For the text-containing cell, return its midpoint in [x, y] coordinate format. 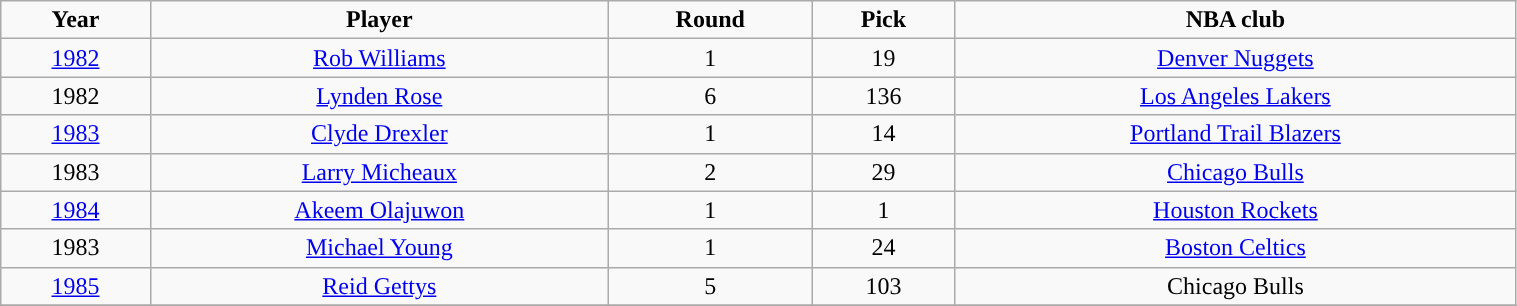
Akeem Olajuwon [379, 210]
5 [710, 286]
Rob Williams [379, 58]
Reid Gettys [379, 286]
1984 [76, 210]
29 [884, 172]
Player [379, 20]
24 [884, 248]
103 [884, 286]
2 [710, 172]
136 [884, 96]
NBA club [1236, 20]
Michael Young [379, 248]
Clyde Drexler [379, 134]
1985 [76, 286]
Year [76, 20]
Portland Trail Blazers [1236, 134]
Pick [884, 20]
Larry Micheaux [379, 172]
14 [884, 134]
Lynden Rose [379, 96]
Denver Nuggets [1236, 58]
Houston Rockets [1236, 210]
6 [710, 96]
Round [710, 20]
19 [884, 58]
Los Angeles Lakers [1236, 96]
Boston Celtics [1236, 248]
